Locate the cell with the specified text and output its [X, Y] center coordinate. 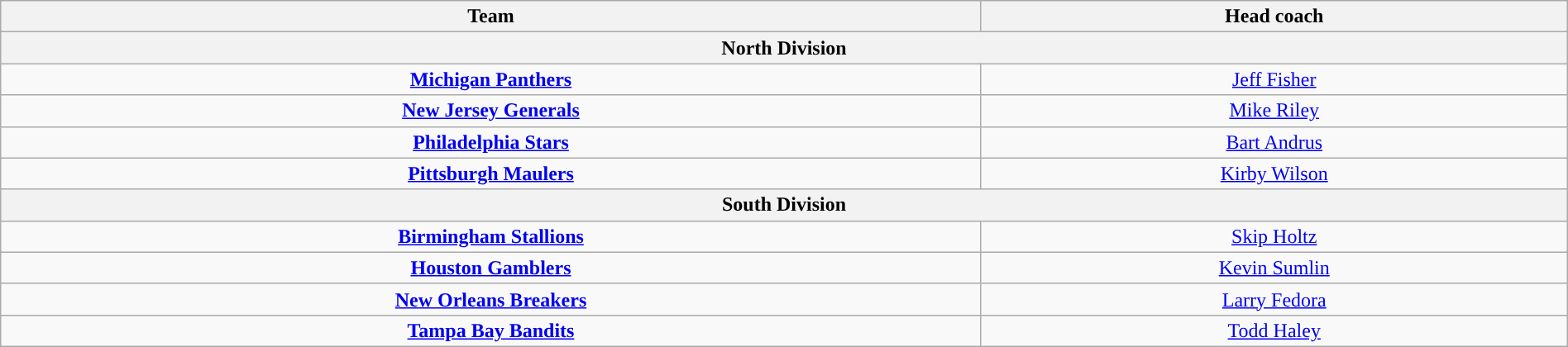
Birmingham Stallions [491, 236]
Bart Andrus [1274, 142]
Michigan Panthers [491, 79]
Head coach [1274, 17]
Pittsburgh Maulers [491, 173]
North Division [784, 48]
Larry Fedora [1274, 299]
Kirby Wilson [1274, 173]
Kevin Sumlin [1274, 268]
South Division [784, 205]
Philadelphia Stars [491, 142]
Tampa Bay Bandits [491, 330]
Jeff Fisher [1274, 79]
Team [491, 17]
Houston Gamblers [491, 268]
New Orleans Breakers [491, 299]
Skip Holtz [1274, 236]
Mike Riley [1274, 111]
New Jersey Generals [491, 111]
Todd Haley [1274, 330]
